Extract the (X, Y) coordinate from the center of the cell holding the provided text.  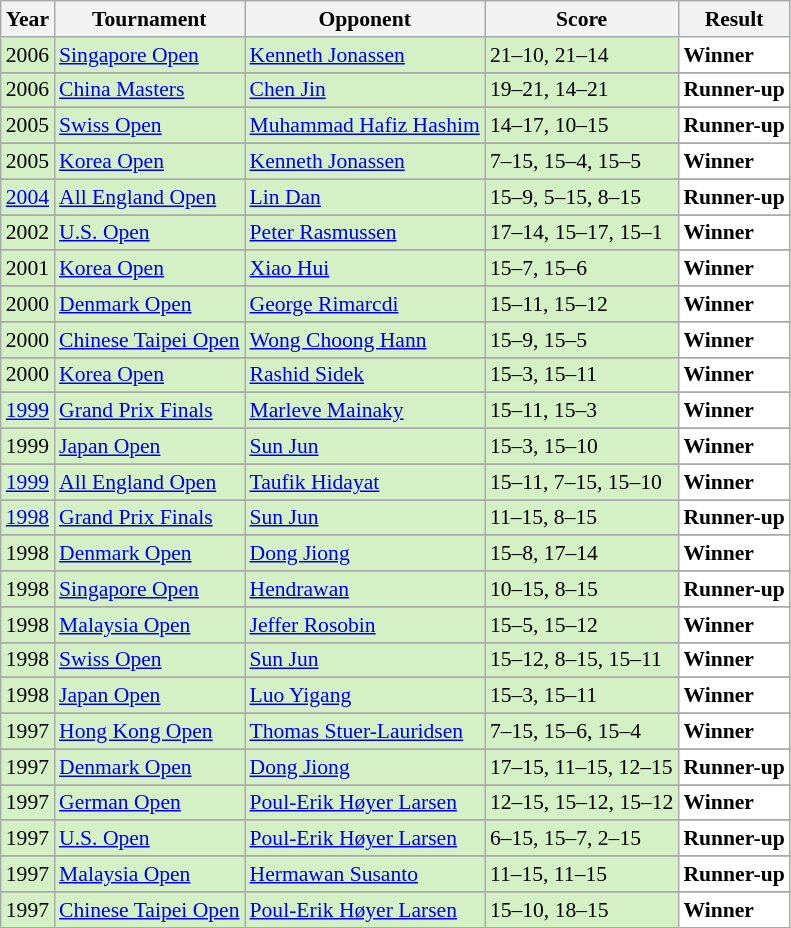
Hermawan Susanto (364, 874)
15–10, 18–15 (582, 910)
Opponent (364, 19)
China Masters (149, 90)
Xiao Hui (364, 269)
2002 (28, 233)
George Rimarcdi (364, 304)
7–15, 15–6, 15–4 (582, 732)
15–5, 15–12 (582, 625)
15–11, 15–12 (582, 304)
12–15, 15–12, 15–12 (582, 803)
Taufik Hidayat (364, 482)
21–10, 21–14 (582, 55)
15–3, 15–10 (582, 447)
2004 (28, 197)
10–15, 8–15 (582, 589)
Luo Yigang (364, 696)
Jeffer Rosobin (364, 625)
17–15, 11–15, 12–15 (582, 767)
Marleve Mainaky (364, 411)
15–11, 15–3 (582, 411)
Tournament (149, 19)
15–8, 17–14 (582, 554)
Lin Dan (364, 197)
Rashid Sidek (364, 375)
Score (582, 19)
7–15, 15–4, 15–5 (582, 162)
15–9, 5–15, 8–15 (582, 197)
Wong Choong Hann (364, 340)
15–9, 15–5 (582, 340)
Peter Rasmussen (364, 233)
14–17, 10–15 (582, 126)
15–12, 8–15, 15–11 (582, 660)
German Open (149, 803)
11–15, 11–15 (582, 874)
2001 (28, 269)
Hong Kong Open (149, 732)
17–14, 15–17, 15–1 (582, 233)
11–15, 8–15 (582, 518)
15–7, 15–6 (582, 269)
Hendrawan (364, 589)
Muhammad Hafiz Hashim (364, 126)
Chen Jin (364, 90)
19–21, 14–21 (582, 90)
Thomas Stuer-Lauridsen (364, 732)
Year (28, 19)
Result (734, 19)
6–15, 15–7, 2–15 (582, 839)
15–11, 7–15, 15–10 (582, 482)
